Output the [x, y] coordinate of the center of the cell containing the given text.  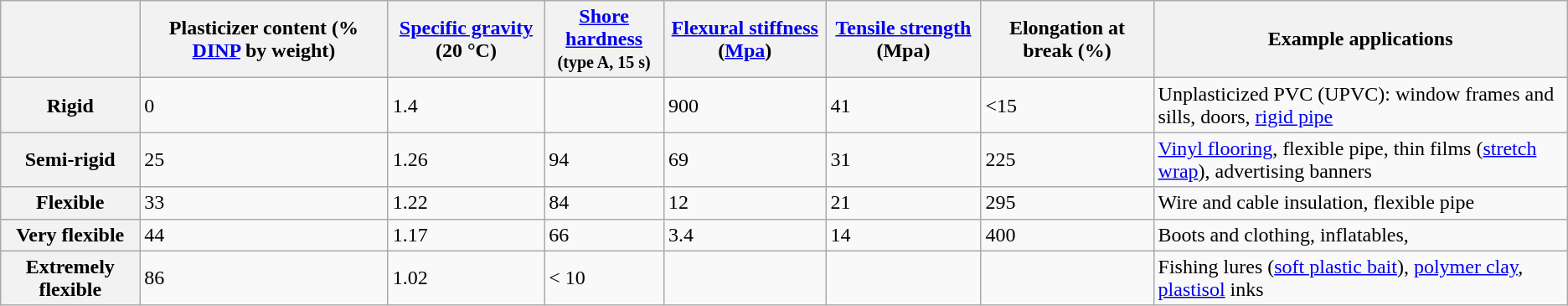
0 [264, 106]
84 [605, 203]
94 [605, 159]
Specific gravity (20 °C) [466, 39]
< 10 [605, 278]
Unplasticized PVC (UPVC): window frames and sills, doors, rigid pipe [1360, 106]
25 [264, 159]
69 [745, 159]
Flexural stiffness (Mpa) [745, 39]
31 [903, 159]
Very flexible [70, 235]
Example applications [1360, 39]
Boots and clothing, inflatables, [1360, 235]
66 [605, 235]
33 [264, 203]
Shore hardness (type A, 15 s) [605, 39]
Wire and cable insulation, flexible pipe [1360, 203]
14 [903, 235]
3.4 [745, 235]
Rigid [70, 106]
Extremely flexible [70, 278]
295 [1067, 203]
12 [745, 203]
86 [264, 278]
Plasticizer content (% DINP by weight) [264, 39]
41 [903, 106]
1.26 [466, 159]
Semi-rigid [70, 159]
<15 [1067, 106]
Elongation at break (%) [1067, 39]
1.17 [466, 235]
900 [745, 106]
1.22 [466, 203]
44 [264, 235]
Tensile strength (Mpa) [903, 39]
1.4 [466, 106]
Fishing lures (soft plastic bait), polymer clay, plastisol inks [1360, 278]
1.02 [466, 278]
225 [1067, 159]
400 [1067, 235]
21 [903, 203]
Vinyl flooring, flexible pipe, thin films (stretch wrap), advertising banners [1360, 159]
Flexible [70, 203]
